From the cell containing the given text, extract its center point as [X, Y] coordinate. 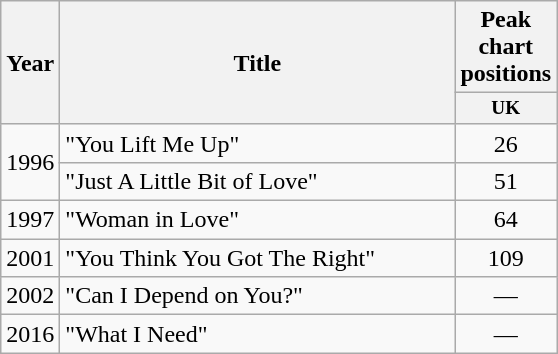
2001 [30, 258]
Peak chart positions [506, 47]
"Can I Depend on You?" [258, 296]
"What I Need" [258, 334]
2016 [30, 334]
UK [506, 109]
2002 [30, 296]
Title [258, 63]
"Just A Little Bit of Love" [258, 182]
Year [30, 63]
109 [506, 258]
1997 [30, 220]
"You Lift Me Up" [258, 143]
"Woman in Love" [258, 220]
1996 [30, 162]
"You Think You Got The Right" [258, 258]
64 [506, 220]
51 [506, 182]
26 [506, 143]
